Identify which cell holds the provided text, then report its (X, Y) central coordinate. 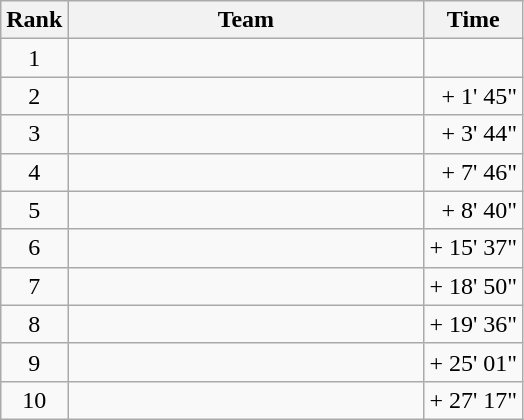
+ 19' 36" (474, 324)
Rank (34, 20)
+ 3' 44" (474, 134)
+ 25' 01" (474, 362)
10 (34, 400)
+ 18' 50" (474, 286)
+ 1' 45" (474, 96)
5 (34, 210)
Time (474, 20)
3 (34, 134)
4 (34, 172)
+ 7' 46" (474, 172)
+ 27' 17" (474, 400)
9 (34, 362)
+ 15' 37" (474, 248)
6 (34, 248)
+ 8' 40" (474, 210)
2 (34, 96)
Team (246, 20)
1 (34, 58)
8 (34, 324)
7 (34, 286)
